For the text-containing cell, return its midpoint in (X, Y) coordinate format. 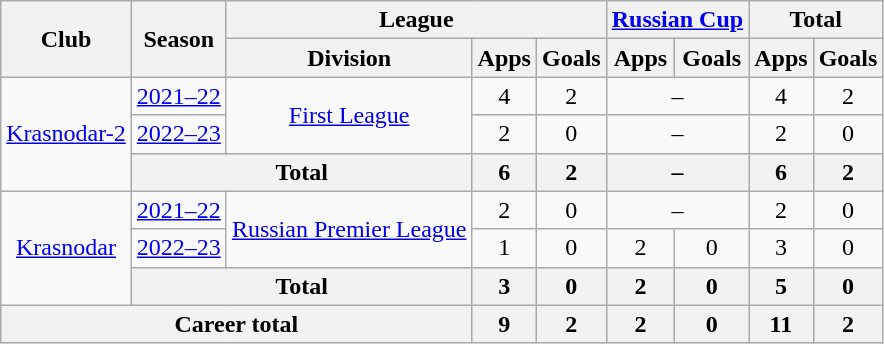
Krasnodar-2 (66, 134)
1 (504, 248)
Career total (236, 324)
Season (178, 39)
Krasnodar (66, 248)
Division (349, 58)
9 (504, 324)
5 (781, 286)
Russian Cup (677, 20)
Club (66, 39)
First League (349, 115)
Russian Premier League (349, 229)
League (416, 20)
11 (781, 324)
